Return [X, Y] of the center of cell containing provided text 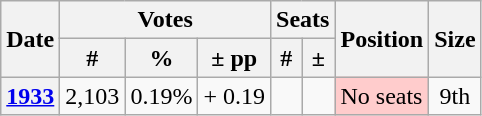
9th [455, 96]
% [162, 58]
Size [455, 39]
± [318, 58]
Position [382, 39]
1933 [30, 96]
0.19% [162, 96]
Votes [166, 20]
+ 0.19 [234, 96]
No seats [382, 96]
2,103 [92, 96]
± pp [234, 58]
Date [30, 39]
Seats [303, 20]
